Search for the cell housing the specified text and yield its [X, Y] center coordinate. 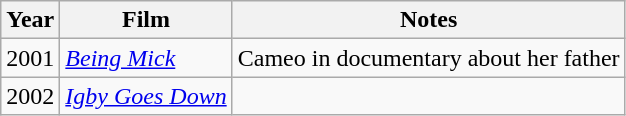
Cameo in documentary about her father [428, 58]
Being Mick [146, 58]
2001 [30, 58]
Year [30, 20]
Film [146, 20]
2002 [30, 96]
Igby Goes Down [146, 96]
Notes [428, 20]
